Detect which cell encompasses the target text, then output its (x, y) center coordinate. 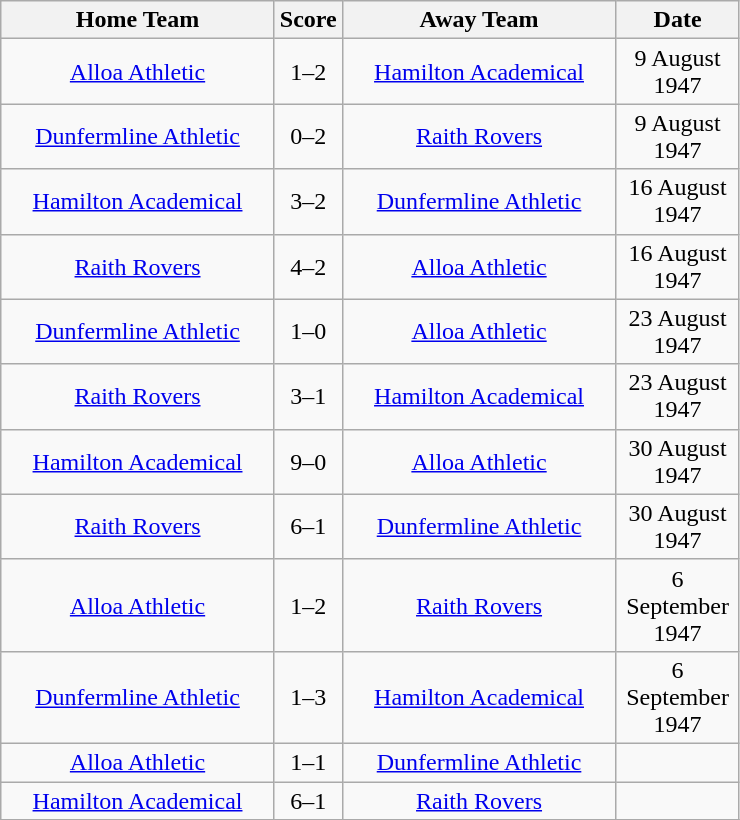
1–0 (308, 332)
Score (308, 20)
3–2 (308, 202)
0–2 (308, 136)
Date (678, 20)
1–3 (308, 697)
Away Team (479, 20)
3–1 (308, 396)
4–2 (308, 266)
1–1 (308, 762)
9–0 (308, 462)
Home Team (138, 20)
